From the cell containing the given text, extract its center point as (x, y) coordinate. 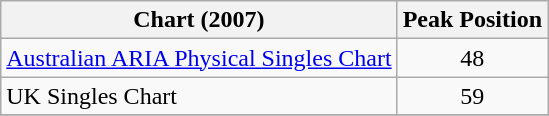
Chart (2007) (199, 20)
48 (472, 58)
Australian ARIA Physical Singles Chart (199, 58)
UK Singles Chart (199, 96)
59 (472, 96)
Peak Position (472, 20)
